Find where the given text appears and provide that cell's center as (x, y) coordinate. 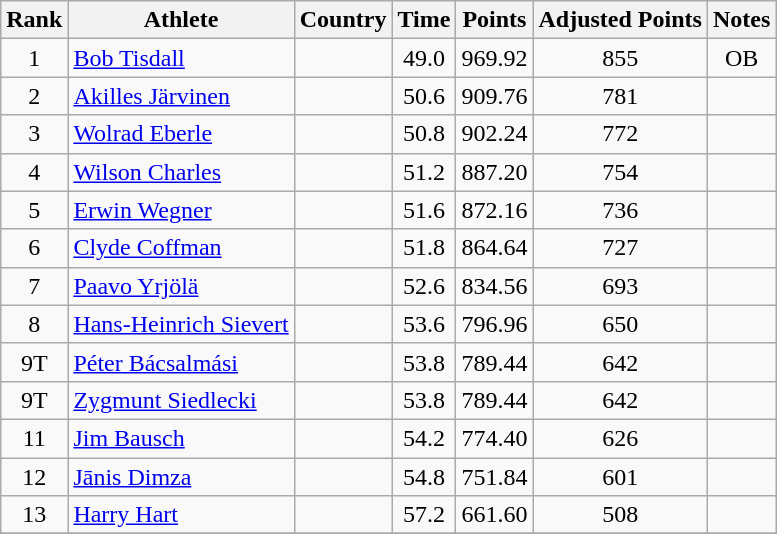
Notes (741, 20)
6 (34, 248)
Clyde Coffman (181, 248)
834.56 (494, 286)
Rank (34, 20)
Jānis Dimza (181, 477)
5 (34, 210)
Athlete (181, 20)
49.0 (424, 58)
53.6 (424, 324)
774.40 (494, 438)
52.6 (424, 286)
13 (34, 515)
Erwin Wegner (181, 210)
12 (34, 477)
2 (34, 96)
Time (424, 20)
54.8 (424, 477)
OB (741, 58)
4 (34, 172)
Bob Tisdall (181, 58)
11 (34, 438)
693 (620, 286)
650 (620, 324)
902.24 (494, 134)
Hans-Heinrich Sievert (181, 324)
601 (620, 477)
781 (620, 96)
661.60 (494, 515)
51.8 (424, 248)
8 (34, 324)
Wilson Charles (181, 172)
754 (620, 172)
7 (34, 286)
855 (620, 58)
1 (34, 58)
Jim Bausch (181, 438)
Wolrad Eberle (181, 134)
51.2 (424, 172)
727 (620, 248)
626 (620, 438)
Zygmunt Siedlecki (181, 400)
796.96 (494, 324)
57.2 (424, 515)
736 (620, 210)
872.16 (494, 210)
864.64 (494, 248)
Akilles Järvinen (181, 96)
969.92 (494, 58)
Paavo Yrjölä (181, 286)
508 (620, 515)
772 (620, 134)
Country (343, 20)
51.6 (424, 210)
887.20 (494, 172)
Points (494, 20)
3 (34, 134)
Harry Hart (181, 515)
909.76 (494, 96)
Péter Bácsalmási (181, 362)
50.8 (424, 134)
751.84 (494, 477)
50.6 (424, 96)
54.2 (424, 438)
Adjusted Points (620, 20)
